Scan for the cell matching the given text and deliver its [X, Y] coordinate at center. 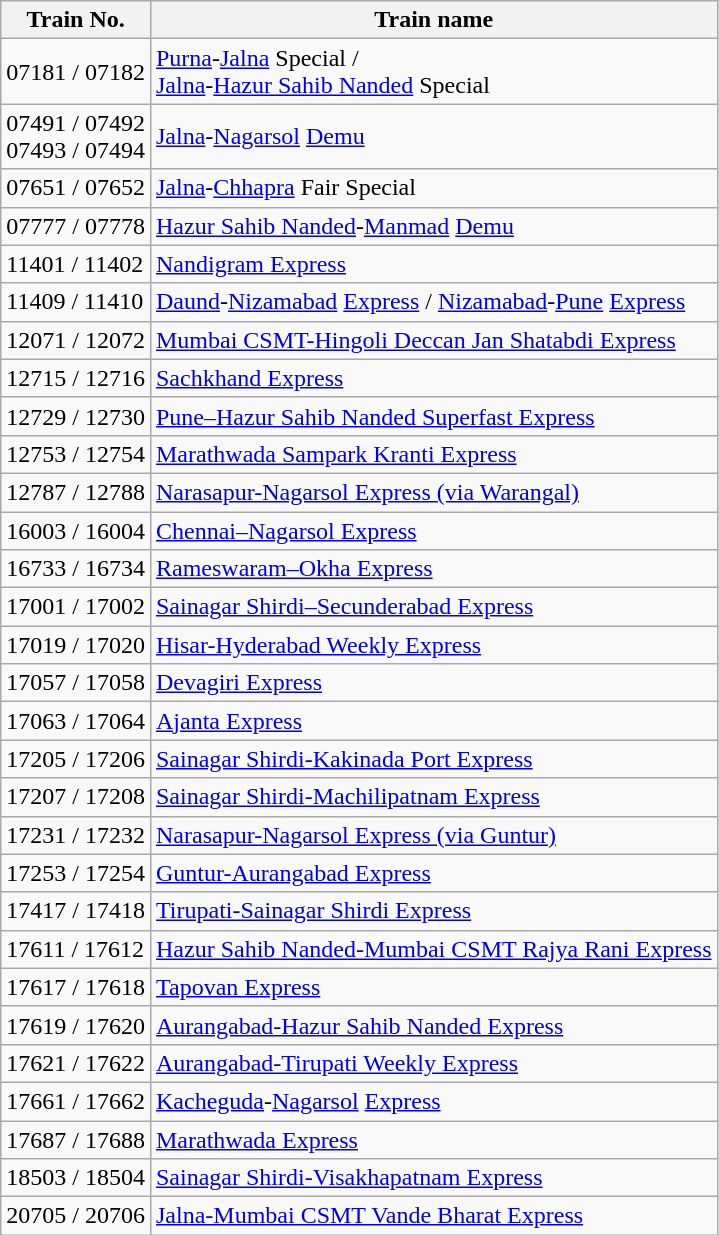
12753 / 12754 [76, 454]
16003 / 16004 [76, 531]
Marathwada Sampark Kranti Express [434, 454]
Chennai–Nagarsol Express [434, 531]
17019 / 17020 [76, 645]
17231 / 17232 [76, 835]
17001 / 17002 [76, 607]
17661 / 17662 [76, 1101]
Hazur Sahib Nanded-Mumbai CSMT Rajya Rani Express [434, 949]
11409 / 11410 [76, 302]
17205 / 17206 [76, 759]
18503 / 18504 [76, 1178]
Narasapur-Nagarsol Express (via Guntur) [434, 835]
17253 / 17254 [76, 873]
Sainagar Shirdi-Kakinada Port Express [434, 759]
Train No. [76, 20]
Kacheguda-Nagarsol Express [434, 1101]
07777 / 07778 [76, 226]
Guntur-Aurangabad Express [434, 873]
12715 / 12716 [76, 378]
Aurangabad-Tirupati Weekly Express [434, 1063]
12071 / 12072 [76, 340]
17621 / 17622 [76, 1063]
16733 / 16734 [76, 569]
17619 / 17620 [76, 1025]
20705 / 20706 [76, 1216]
Train name [434, 20]
Marathwada Express [434, 1139]
11401 / 11402 [76, 264]
17611 / 17612 [76, 949]
Tapovan Express [434, 987]
Rameswaram–Okha Express [434, 569]
17057 / 17058 [76, 683]
17063 / 17064 [76, 721]
Pune–Hazur Sahib Nanded Superfast Express [434, 416]
Devagiri Express [434, 683]
17687 / 17688 [76, 1139]
Ajanta Express [434, 721]
Sainagar Shirdi-Visakhapatnam Express [434, 1178]
Hazur Sahib Nanded-Manmad Demu [434, 226]
Purna-Jalna Special /Jalna-Hazur Sahib Nanded Special [434, 72]
Aurangabad-Hazur Sahib Nanded Express [434, 1025]
Daund-Nizamabad Express / Nizamabad-Pune Express [434, 302]
17617 / 17618 [76, 987]
Nandigram Express [434, 264]
Narasapur-Nagarsol Express (via Warangal) [434, 492]
17417 / 17418 [76, 911]
Jalna-Chhapra Fair Special [434, 188]
Tirupati-Sainagar Shirdi Express [434, 911]
12729 / 12730 [76, 416]
07181 / 07182 [76, 72]
Jalna-Nagarsol Demu [434, 136]
07651 / 07652 [76, 188]
Hisar-Hyderabad Weekly Express [434, 645]
Jalna-Mumbai CSMT Vande Bharat Express [434, 1216]
12787 / 12788 [76, 492]
17207 / 17208 [76, 797]
Sainagar Shirdi-Machilipatnam Express [434, 797]
Sachkhand Express [434, 378]
Mumbai CSMT-Hingoli Deccan Jan Shatabdi Express [434, 340]
Sainagar Shirdi–Secunderabad Express [434, 607]
07491 / 0749207493 / 07494 [76, 136]
